Provide the [X, Y] coordinate of the cell's center where the given text is located.  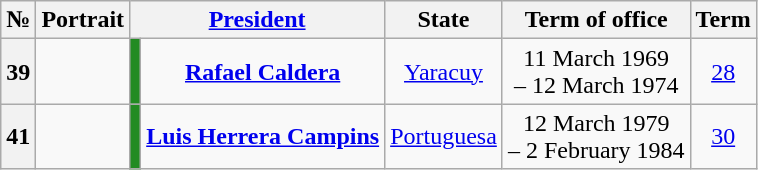
39 [18, 72]
41 [18, 136]
Portuguesa [444, 136]
Rafael Caldera [263, 72]
30 [723, 136]
State [444, 20]
President [258, 20]
Portrait [83, 20]
Term [723, 20]
12 March 1979– 2 February 1984 [596, 136]
Yaracuy [444, 72]
11 March 1969– 12 March 1974 [596, 72]
Luis Herrera Campins [263, 136]
Term of office [596, 20]
№ [18, 20]
28 [723, 72]
